Scan for the cell matching the given text and deliver its [x, y] coordinate at center. 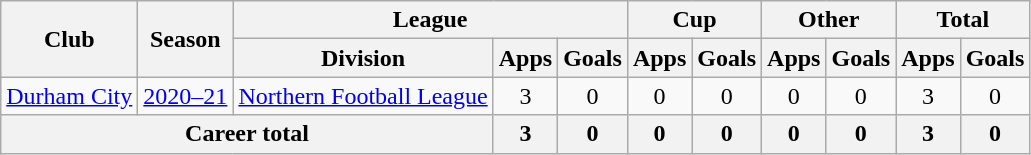
Northern Football League [363, 96]
Total [963, 20]
Division [363, 58]
Season [186, 39]
League [430, 20]
2020–21 [186, 96]
Career total [247, 134]
Club [70, 39]
Other [829, 20]
Cup [694, 20]
Durham City [70, 96]
